From the cell containing the given text, extract its center point as (x, y) coordinate. 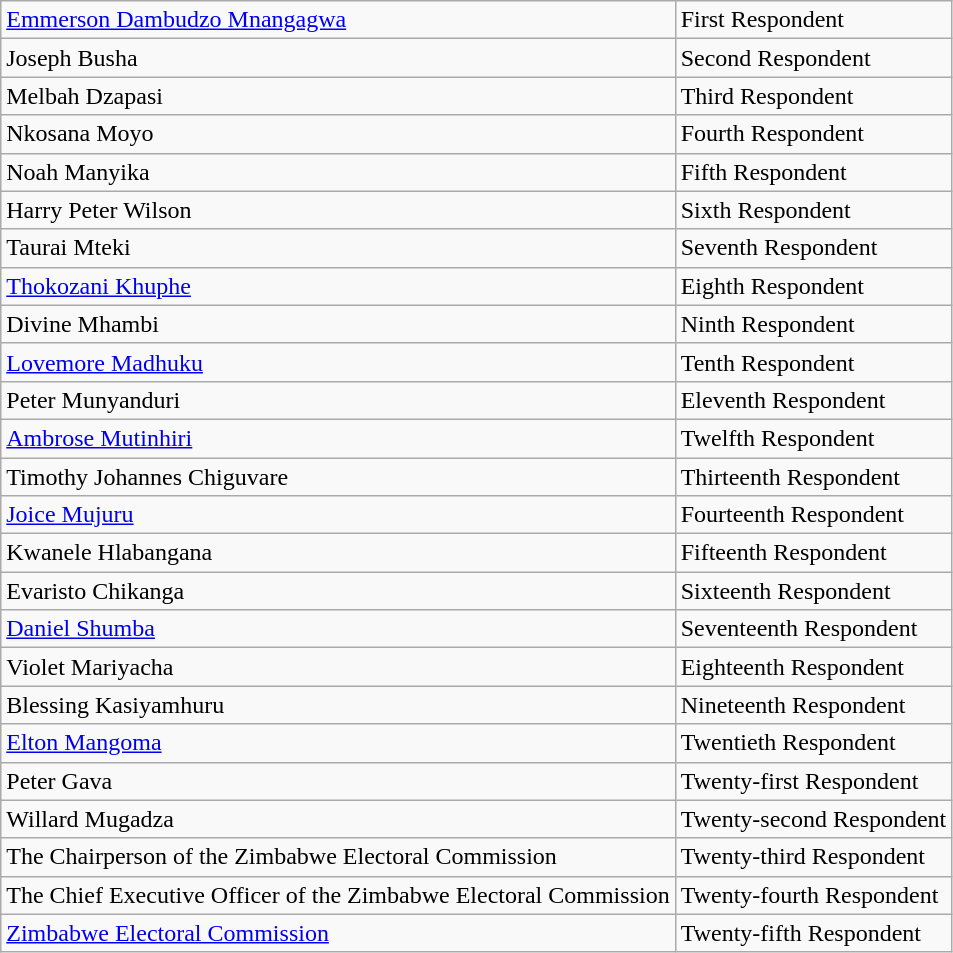
Peter Munyanduri (338, 400)
The Chief Executive Officer of the Zimbabwe Electoral Commission (338, 895)
Fifteenth Respondent (814, 553)
Melbah Dzapasi (338, 96)
Eighth Respondent (814, 286)
Tenth Respondent (814, 362)
Twentieth Respondent (814, 743)
Zimbabwe Electoral Commission (338, 933)
Seventh Respondent (814, 248)
Nineteenth Respondent (814, 705)
Kwanele Hlabangana (338, 553)
Twenty-first Respondent (814, 781)
Emmerson Dambudzo Mnangagwa (338, 20)
Joseph Busha (338, 58)
Eighteenth Respondent (814, 667)
Sixteenth Respondent (814, 591)
Violet Mariyacha (338, 667)
Ambrose Mutinhiri (338, 438)
Lovemore Madhuku (338, 362)
Sixth Respondent (814, 210)
Taurai Mteki (338, 248)
The Chairperson of the Zimbabwe Electoral Commission (338, 857)
Thokozani Khuphe (338, 286)
Nkosana Moyo (338, 134)
Twelfth Respondent (814, 438)
Eleventh Respondent (814, 400)
Twenty-third Respondent (814, 857)
Willard Mugadza (338, 819)
Harry Peter Wilson (338, 210)
Elton Mangoma (338, 743)
Twenty-second Respondent (814, 819)
Thirteenth Respondent (814, 477)
Divine Mhambi (338, 324)
Blessing Kasiyamhuru (338, 705)
First Respondent (814, 20)
Timothy Johannes Chiguvare (338, 477)
Peter Gava (338, 781)
Evaristo Chikanga (338, 591)
Noah Manyika (338, 172)
Second Respondent (814, 58)
Daniel Shumba (338, 629)
Third Respondent (814, 96)
Fourth Respondent (814, 134)
Fourteenth Respondent (814, 515)
Fifth Respondent (814, 172)
Joice Mujuru (338, 515)
Twenty-fifth Respondent (814, 933)
Twenty-fourth Respondent (814, 895)
Seventeenth Respondent (814, 629)
Ninth Respondent (814, 324)
